Scan for the cell matching the given text and deliver its (x, y) coordinate at center. 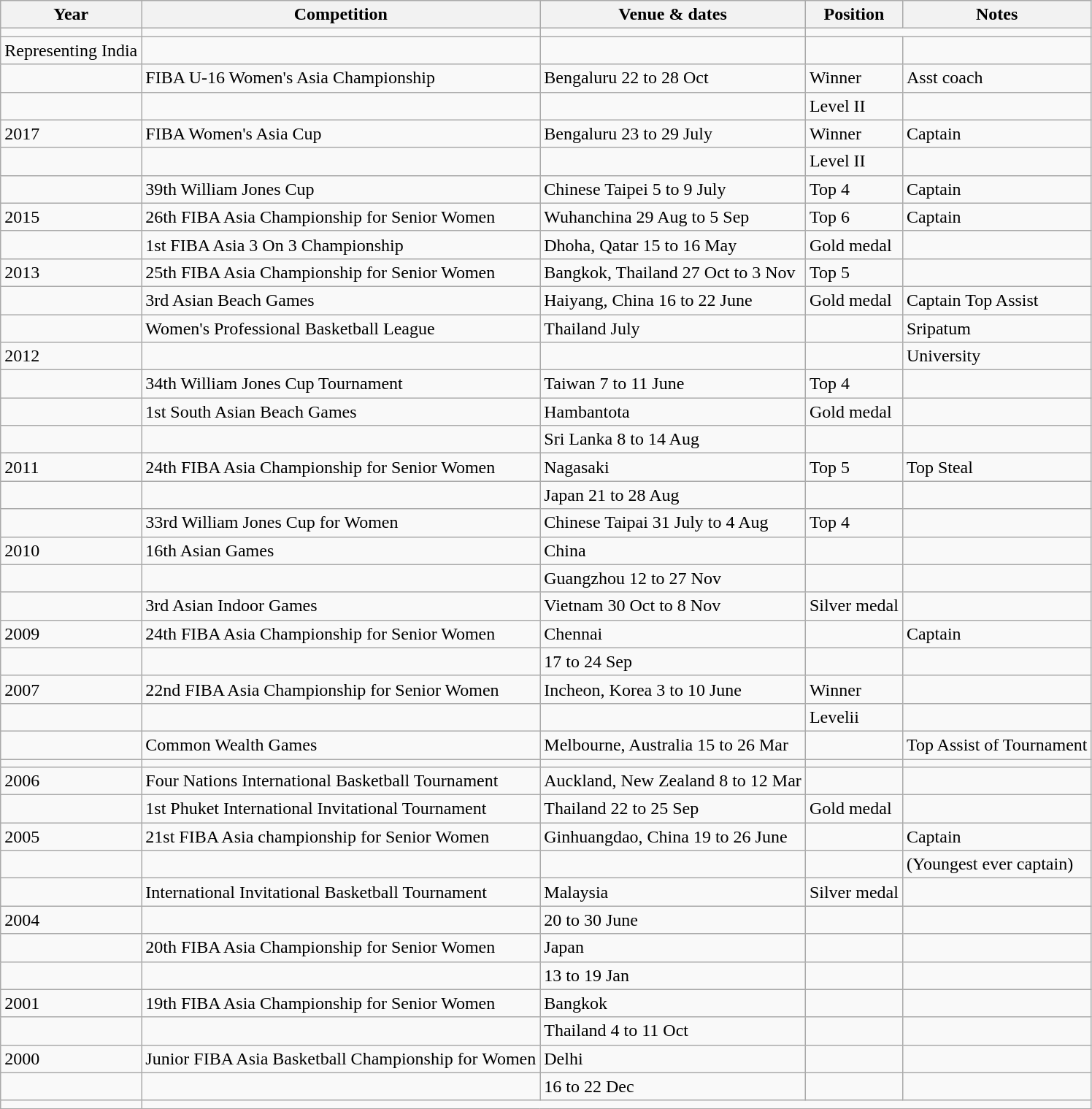
3rd Asian Beach Games (341, 300)
Bangkok (673, 1003)
Bengaluru 23 to 29 July (673, 134)
Representing India (72, 50)
FIBA Women's Asia Cup (341, 134)
Malaysia (673, 892)
39th William Jones Cup (341, 189)
1st South Asian Beach Games (341, 412)
33rd William Jones Cup for Women (341, 523)
Thailand 22 to 25 Sep (673, 809)
Levelii (854, 717)
2000 (72, 1059)
(Youngest ever captain) (997, 864)
1st Phuket International Invitational Tournament (341, 809)
2009 (72, 634)
Thailand July (673, 328)
17 to 24 Sep (673, 661)
International Invitational Basketball Tournament (341, 892)
Junior FIBA Asia Basketball Championship for Women (341, 1059)
Hambantota (673, 412)
Delhi (673, 1059)
2015 (72, 217)
13 to 19 Jan (673, 975)
16th Asian Games (341, 550)
Dhoha, Qatar 15 to 16 May (673, 245)
2010 (72, 550)
Japan (673, 948)
Notes (997, 15)
Year (72, 15)
Women's Professional Basketball League (341, 328)
2013 (72, 272)
Captain Top Assist (997, 300)
Position (854, 15)
20th FIBA Asia Championship for Senior Women (341, 948)
2012 (72, 356)
Top Steal (997, 467)
Bengaluru 22 to 28 Oct (673, 78)
Guangzhou 12 to 27 Nov (673, 578)
Japan 21 to 28 Aug (673, 495)
Common Wealth Games (341, 745)
2006 (72, 781)
3rd Asian Indoor Games (341, 606)
20 to 30 June (673, 920)
Competition (341, 15)
Venue & dates (673, 15)
Top 6 (854, 217)
University (997, 356)
Vietnam 30 Oct to 8 Nov (673, 606)
21st FIBA Asia championship for Senior Women (341, 837)
Incheon, Korea 3 to 10 June (673, 689)
China (673, 550)
Nagasaki (673, 467)
2011 (72, 467)
Bangkok, Thailand 27 Oct to 3 Nov (673, 272)
Haiyang, China 16 to 22 June (673, 300)
Chennai (673, 634)
1st FIBA Asia 3 On 3 Championship (341, 245)
Sri Lanka 8 to 14 Aug (673, 440)
2005 (72, 837)
19th FIBA Asia Championship for Senior Women (341, 1003)
Chinese Taipei 5 to 9 July (673, 189)
34th William Jones Cup Tournament (341, 384)
Melbourne, Australia 15 to 26 Mar (673, 745)
Four Nations International Basketball Tournament (341, 781)
Top Assist of Tournament (997, 745)
25th FIBA Asia Championship for Senior Women (341, 272)
2017 (72, 134)
Thailand 4 to 11 Oct (673, 1031)
Ginhuangdao, China 19 to 26 June (673, 837)
Wuhanchina 29 Aug to 5 Sep (673, 217)
Chinese Taipai 31 July to 4 Aug (673, 523)
Auckland, New Zealand 8 to 12 Mar (673, 781)
16 to 22 Dec (673, 1086)
2007 (72, 689)
22nd FIBA Asia Championship for Senior Women (341, 689)
Sripatum (997, 328)
26th FIBA Asia Championship for Senior Women (341, 217)
FIBA U-16 Women's Asia Championship (341, 78)
2004 (72, 920)
Asst coach (997, 78)
Taiwan 7 to 11 June (673, 384)
2001 (72, 1003)
